Scan for the cell matching the given text and deliver its (X, Y) coordinate at center. 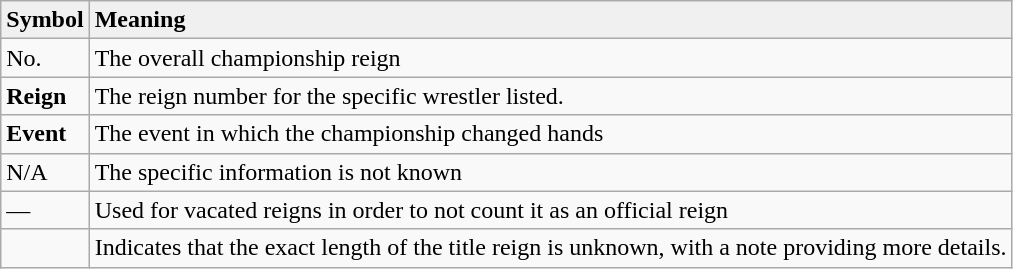
The specific information is not known (550, 172)
Indicates that the exact length of the title reign is unknown, with a note providing more details. (550, 248)
The event in which the championship changed hands (550, 134)
Symbol (45, 20)
The overall championship reign (550, 58)
Event (45, 134)
Meaning (550, 20)
— (45, 210)
Used for vacated reigns in order to not count it as an official reign (550, 210)
No. (45, 58)
The reign number for the specific wrestler listed. (550, 96)
Reign (45, 96)
N/A (45, 172)
